Output the [X, Y] coordinate of the center of the cell containing the given text.  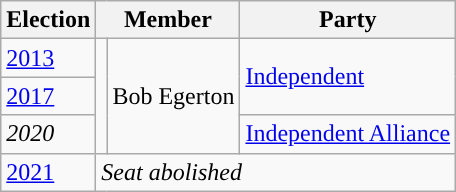
Bob Egerton [174, 96]
Independent [348, 77]
2021 [48, 172]
Member [168, 20]
2013 [48, 58]
Seat abolished [276, 172]
2017 [48, 96]
Party [348, 20]
2020 [48, 134]
Election [48, 20]
Independent Alliance [348, 134]
